Pinpoint the cell where the given text exists, returning its [x, y] midpoint coordinate. 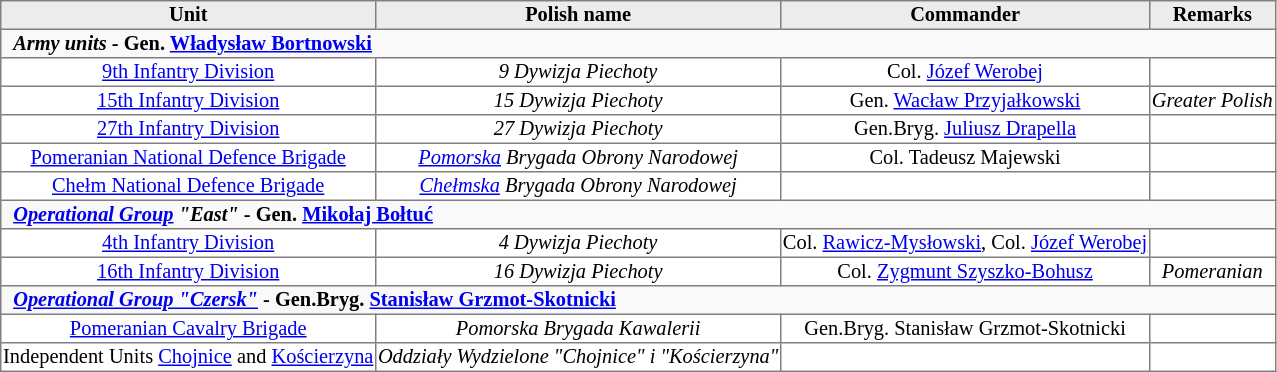
Oddziały Wydzielone "Chojnice" i "Kościerzyna" [578, 357]
Polish name [578, 15]
Independent Units Chojnice and Kościerzyna [188, 357]
Remarks [1213, 15]
Commander [966, 15]
27 Dywizja Piechoty [578, 129]
Chełmska Brygada Obrony Narodowej [578, 186]
Operational Group "Czersk" - Gen.Bryg. Stanisław Grzmot-Skotnicki [638, 300]
Operational Group "East" - Gen. Mikołaj Bołtuć [638, 214]
Army units - Gen. Władysław Bortnowski [638, 43]
Col. Józef Werobej [966, 72]
4th Infantry Division [188, 243]
16th Infantry Division [188, 271]
Chełm National Defence Brigade [188, 186]
9 Dywizja Piechoty [578, 72]
Pomorska Brygada Kawalerii [578, 328]
Gen.Bryg. Stanisław Grzmot-Skotnicki [966, 328]
Unit [188, 15]
Pomeranian Cavalry Brigade [188, 328]
Pomorska Brygada Obrony Narodowej [578, 157]
Col. Rawicz-Mysłowski, Col. Józef Werobej [966, 243]
9th Infantry Division [188, 72]
16 Dywizja Piechoty [578, 271]
Greater Polish [1213, 100]
Gen.Bryg. Juliusz Drapella [966, 129]
15 Dywizja Piechoty [578, 100]
Gen. Wacław Przyjałkowski [966, 100]
Pomeranian National Defence Brigade [188, 157]
Pomeranian [1213, 271]
27th Infantry Division [188, 129]
Col. Tadeusz Majewski [966, 157]
Col. Zygmunt Szyszko-Bohusz [966, 271]
15th Infantry Division [188, 100]
4 Dywizja Piechoty [578, 243]
